Scan for the cell matching the given text and deliver its [X, Y] coordinate at center. 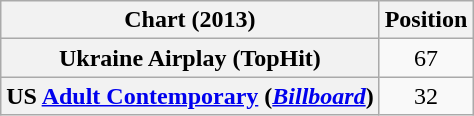
Ukraine Airplay (TopHit) [190, 58]
US Adult Contemporary (Billboard) [190, 96]
Chart (2013) [190, 20]
67 [426, 58]
Position [426, 20]
32 [426, 96]
